Pinpoint the cell where the given text exists, returning its [X, Y] midpoint coordinate. 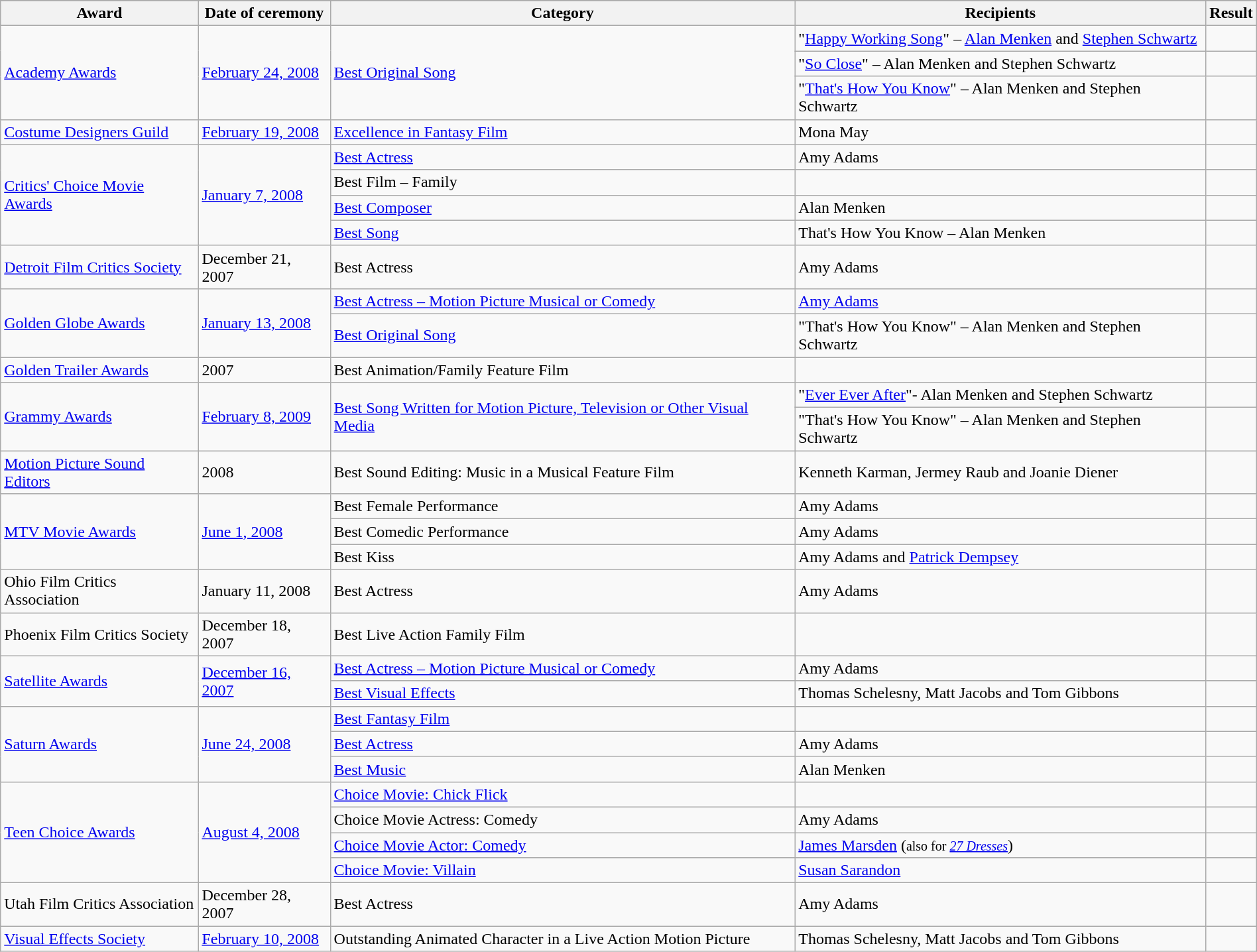
Golden Trailer Awards [99, 369]
Phoenix Film Critics Society [99, 634]
February 19, 2008 [264, 132]
Critics' Choice Movie Awards [99, 195]
January 13, 2008 [264, 322]
Category [562, 13]
Golden Globe Awards [99, 322]
Best Kiss [562, 557]
Best Music [562, 769]
Outstanding Animated Character in a Live Action Motion Picture [562, 939]
February 24, 2008 [264, 73]
"So Close" – Alan Menken and Stephen Schwartz [1000, 64]
June 24, 2008 [264, 744]
Date of ceremony [264, 13]
Best Female Performance [562, 506]
Best Comedic Performance [562, 532]
December 18, 2007 [264, 634]
December 21, 2007 [264, 267]
Motion Picture Sound Editors [99, 472]
Ohio Film Critics Association [99, 591]
Utah Film Critics Association [99, 904]
February 8, 2009 [264, 416]
Kenneth Karman, Jermey Raub and Joanie Diener [1000, 472]
December 28, 2007 [264, 904]
December 16, 2007 [264, 681]
Best Visual Effects [562, 693]
Choice Movie: Chick Flick [562, 794]
Best Sound Editing: Music in a Musical Feature Film [562, 472]
Best Film – Family [562, 182]
June 1, 2008 [264, 532]
Mona May [1000, 132]
MTV Movie Awards [99, 532]
2007 [264, 369]
Best Composer [562, 208]
Costume Designers Guild [99, 132]
January 7, 2008 [264, 195]
Recipients [1000, 13]
Excellence in Fantasy Film [562, 132]
Choice Movie: Villain [562, 870]
"Happy Working Song" – Alan Menken and Stephen Schwartz [1000, 38]
Best Fantasy Film [562, 719]
Academy Awards [99, 73]
August 4, 2008 [264, 832]
January 11, 2008 [264, 591]
Best Live Action Family Film [562, 634]
Result [1231, 13]
Choice Movie Actor: Comedy [562, 845]
Best Animation/Family Feature Film [562, 369]
Amy Adams and Patrick Dempsey [1000, 557]
James Marsden (also for 27 Dresses) [1000, 845]
That's How You Know – Alan Menken [1000, 233]
Satellite Awards [99, 681]
Susan Sarandon [1000, 870]
Award [99, 13]
Visual Effects Society [99, 939]
Saturn Awards [99, 744]
"Ever Ever After"- Alan Menken and Stephen Schwartz [1000, 395]
Best Song Written for Motion Picture, Television or Other Visual Media [562, 416]
February 10, 2008 [264, 939]
Detroit Film Critics Society [99, 267]
Teen Choice Awards [99, 832]
2008 [264, 472]
Grammy Awards [99, 416]
Choice Movie Actress: Comedy [562, 819]
Best Song [562, 233]
